Capture the cell that displays the provided text and extract its (X, Y) central coordinate. 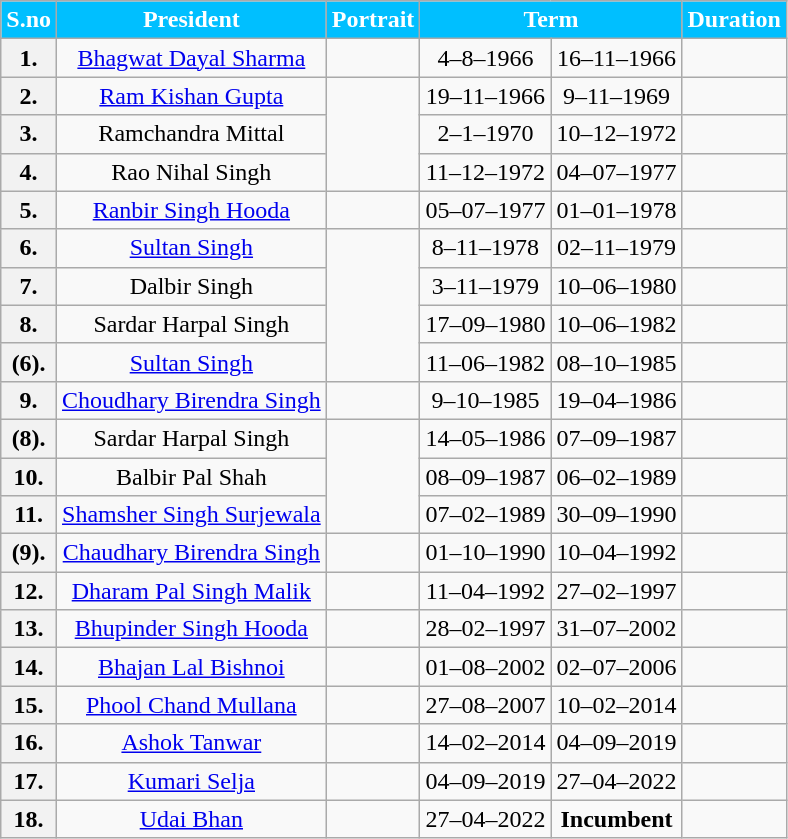
8–11–1978 (486, 248)
Shamsher Singh Surjewala (192, 515)
19–11–1966 (486, 96)
27–02–1997 (616, 591)
(8). (29, 438)
05–07–1977 (486, 210)
4. (29, 172)
17. (29, 781)
10. (29, 477)
Bhupinder Singh Hooda (192, 629)
1. (29, 58)
9–11–1969 (616, 96)
07–02–1989 (486, 515)
Duration (734, 20)
Ramchandra Mittal (192, 134)
3. (29, 134)
Balbir Pal Shah (192, 477)
10–06–1982 (616, 324)
12. (29, 591)
11. (29, 515)
2. (29, 96)
10–04–1992 (616, 553)
14–02–2014 (486, 743)
Incumbent (616, 819)
Bhagwat Dayal Sharma (192, 58)
16–11–1966 (616, 58)
Portrait (373, 20)
Rao Nihal Singh (192, 172)
Ranbir Singh Hooda (192, 210)
(6). (29, 362)
11–06–1982 (486, 362)
(9). (29, 553)
Kumari Selja (192, 781)
14–05–1986 (486, 438)
30–09–1990 (616, 515)
19–04–1986 (616, 400)
4–8–1966 (486, 58)
10–06–1980 (616, 286)
2–1–1970 (486, 134)
Choudhary Birendra Singh (192, 400)
13. (29, 629)
15. (29, 705)
17–09–1980 (486, 324)
06–02–1989 (616, 477)
Chaudhary Birendra Singh (192, 553)
Udai Bhan (192, 819)
9. (29, 400)
02–11–1979 (616, 248)
31–07–2002 (616, 629)
Term (551, 20)
02–07–2006 (616, 667)
28–02–1997 (486, 629)
Dalbir Singh (192, 286)
10–12–1972 (616, 134)
08–10–1985 (616, 362)
18. (29, 819)
08–09–1987 (486, 477)
Ashok Tanwar (192, 743)
07–09–1987 (616, 438)
8. (29, 324)
01–08–2002 (486, 667)
Bhajan Lal Bishnoi (192, 667)
14. (29, 667)
11–04–1992 (486, 591)
16. (29, 743)
S.no (29, 20)
Phool Chand Mullana (192, 705)
01–10–1990 (486, 553)
Ram Kishan Gupta (192, 96)
7. (29, 286)
01–01–1978 (616, 210)
President (192, 20)
3–11–1979 (486, 286)
5. (29, 210)
6. (29, 248)
10–02–2014 (616, 705)
9–10–1985 (486, 400)
Dharam Pal Singh Malik (192, 591)
04–07–1977 (616, 172)
11–12–1972 (486, 172)
27–08–2007 (486, 705)
